Extract the (x, y) coordinate from the center of the cell holding the provided text.  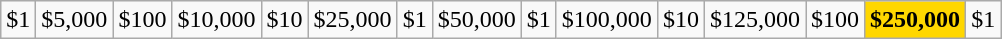
$5,000 (74, 20)
$250,000 (916, 20)
$10,000 (216, 20)
$100,000 (606, 20)
$125,000 (754, 20)
$25,000 (352, 20)
$50,000 (476, 20)
